Output the [X, Y] coordinate of the center of the cell containing the given text.  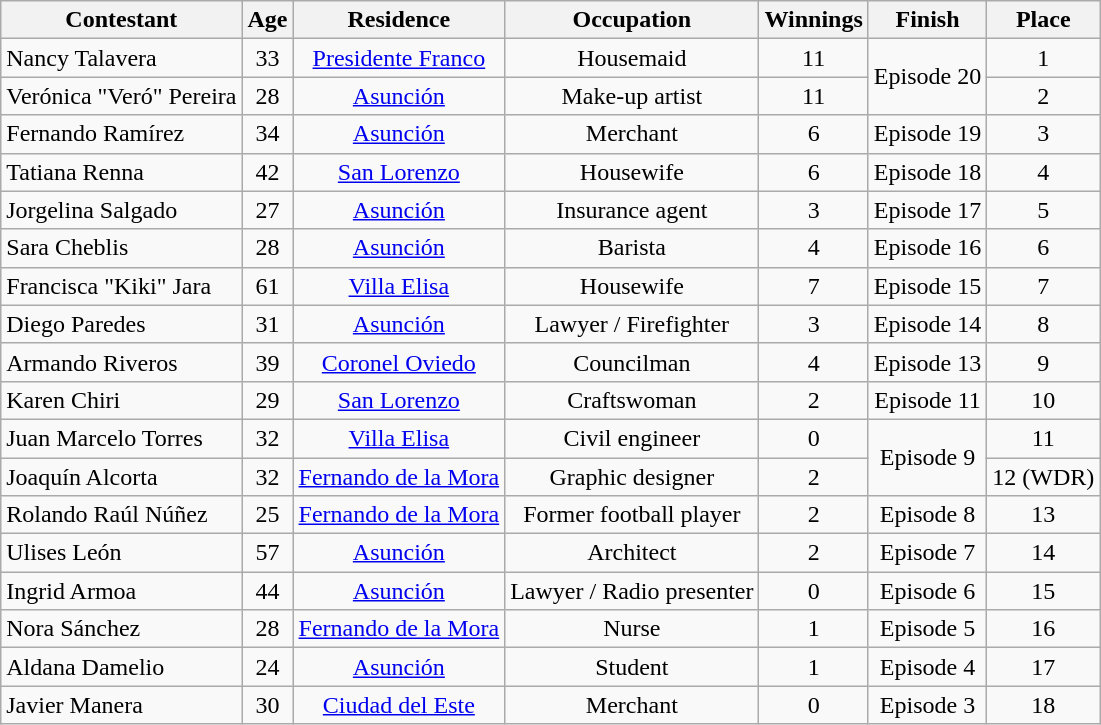
12 (WDR) [1044, 477]
Joaquín Alcorta [122, 477]
16 [1044, 629]
Barista [632, 248]
Karen Chiri [122, 400]
29 [268, 400]
Tatiana Renna [122, 172]
18 [1044, 705]
Ingrid Armoa [122, 591]
Contestant [122, 20]
24 [268, 667]
Episode 6 [927, 591]
Episode 17 [927, 210]
31 [268, 324]
44 [268, 591]
Insurance agent [632, 210]
Presidente Franco [399, 58]
Craftswoman [632, 400]
Armando Riveros [122, 362]
Episode 18 [927, 172]
5 [1044, 210]
Nurse [632, 629]
Episode 11 [927, 400]
15 [1044, 591]
Councilman [632, 362]
Ciudad del Este [399, 705]
Student [632, 667]
Lawyer / Radio presenter [632, 591]
Aldana Damelio [122, 667]
Occupation [632, 20]
Episode 16 [927, 248]
Episode 14 [927, 324]
Finish [927, 20]
Episode 5 [927, 629]
Rolando Raúl Núñez [122, 515]
33 [268, 58]
Winnings [814, 20]
30 [268, 705]
10 [1044, 400]
Episode 7 [927, 553]
Episode 9 [927, 457]
42 [268, 172]
25 [268, 515]
Fernando Ramírez [122, 134]
8 [1044, 324]
61 [268, 286]
Housemaid [632, 58]
Graphic designer [632, 477]
Episode 20 [927, 77]
Place [1044, 20]
34 [268, 134]
Former football player [632, 515]
Francisca "Kiki" Jara [122, 286]
Juan Marcelo Torres [122, 438]
Episode 3 [927, 705]
39 [268, 362]
9 [1044, 362]
Residence [399, 20]
Lawyer / Firefighter [632, 324]
Episode 8 [927, 515]
Coronel Oviedo [399, 362]
Episode 15 [927, 286]
Age [268, 20]
Javier Manera [122, 705]
Verónica "Veró" Pereira [122, 96]
57 [268, 553]
Episode 19 [927, 134]
13 [1044, 515]
Civil engineer [632, 438]
17 [1044, 667]
Jorgelina Salgado [122, 210]
27 [268, 210]
Diego Paredes [122, 324]
Nancy Talavera [122, 58]
14 [1044, 553]
Ulises León [122, 553]
Episode 4 [927, 667]
Sara Cheblis [122, 248]
Architect [632, 553]
Nora Sánchez [122, 629]
Episode 13 [927, 362]
Make-up artist [632, 96]
